From the cell containing the given text, extract its center point as (x, y) coordinate. 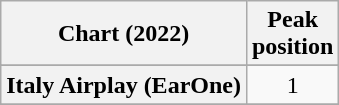
Chart (2022) (124, 34)
Italy Airplay (EarOne) (124, 85)
1 (292, 85)
Peakposition (292, 34)
